Locate the cell with the specified text and output its (x, y) center coordinate. 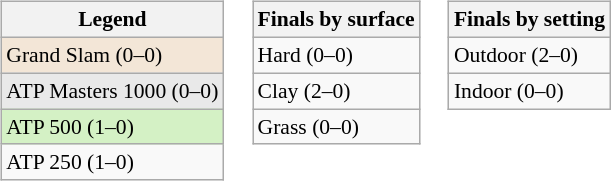
Indoor (0–0) (530, 91)
Grand Slam (0–0) (112, 55)
Clay (2–0) (336, 91)
Finals by surface (336, 20)
Legend (112, 20)
ATP Masters 1000 (0–0) (112, 91)
Grass (0–0) (336, 127)
Hard (0–0) (336, 55)
ATP 500 (1–0) (112, 127)
Finals by setting (530, 20)
Outdoor (2–0) (530, 55)
ATP 250 (1–0) (112, 162)
